Find where the given text appears and provide that cell's center as [X, Y] coordinate. 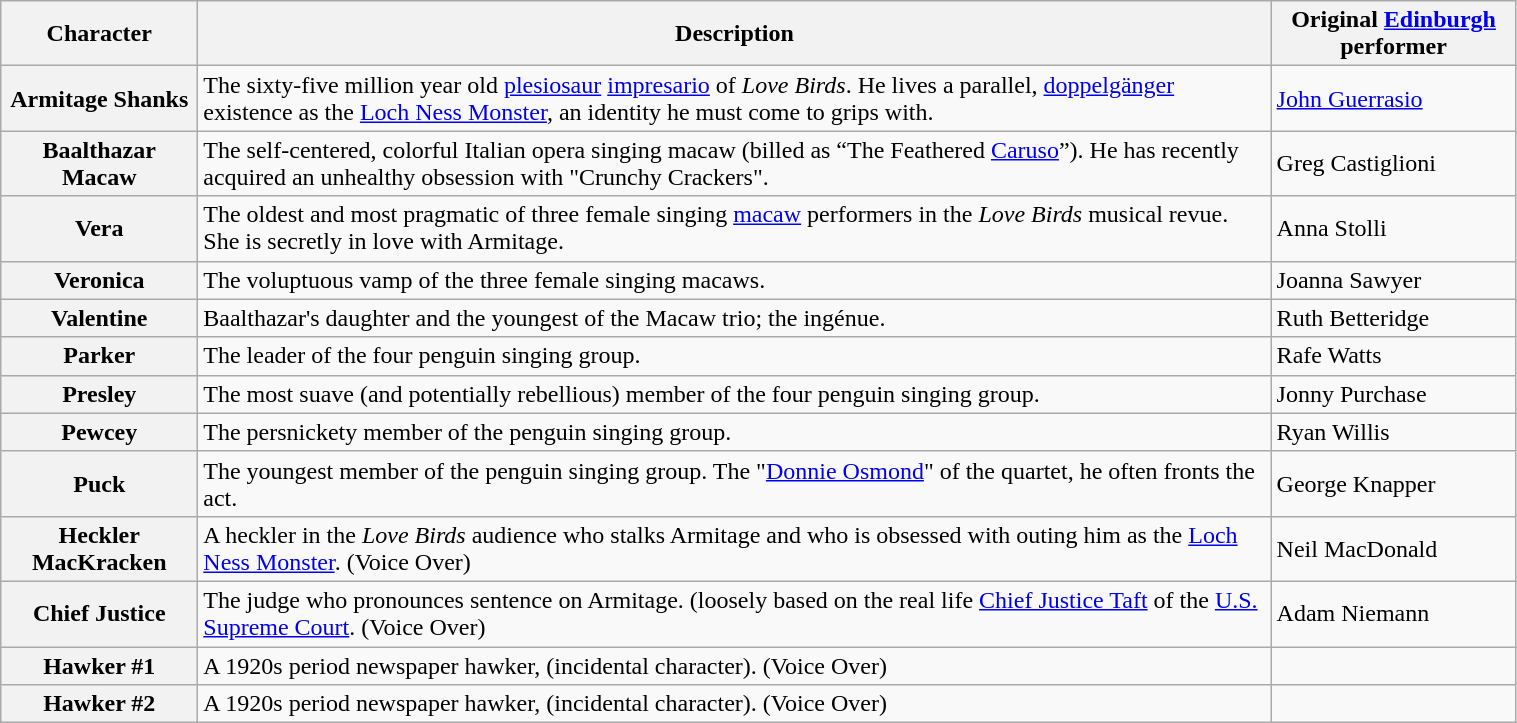
Baalthazar Macaw [100, 164]
Description [734, 34]
Hawker #1 [100, 665]
Hawker #2 [100, 704]
The persnickety member of the penguin singing group. [734, 432]
Joanna Sawyer [1394, 280]
Chief Justice [100, 614]
Veronica [100, 280]
Parker [100, 356]
Heckler MacKracken [100, 548]
Armitage Shanks [100, 98]
Original Edinburgh performer [1394, 34]
Character [100, 34]
George Knapper [1394, 484]
Anna Stolli [1394, 228]
Ryan Willis [1394, 432]
The most suave (and potentially rebellious) member of the four penguin singing group. [734, 394]
Valentine [100, 318]
Presley [100, 394]
Jonny Purchase [1394, 394]
Neil MacDonald [1394, 548]
Puck [100, 484]
The voluptuous vamp of the three female singing macaws. [734, 280]
John Guerrasio [1394, 98]
A heckler in the Love Birds audience who stalks Armitage and who is obsessed with outing him as the Loch Ness Monster. (Voice Over) [734, 548]
Adam Niemann [1394, 614]
The youngest member of the penguin singing group. The "Donnie Osmond" of the quartet, he often fronts the act. [734, 484]
Ruth Betteridge [1394, 318]
Vera [100, 228]
Baalthazar's daughter and the youngest of the Macaw trio; the ingénue. [734, 318]
The oldest and most pragmatic of three female singing macaw performers in the Love Birds musical revue. She is secretly in love with Armitage. [734, 228]
Pewcey [100, 432]
Rafe Watts [1394, 356]
The leader of the four penguin singing group. [734, 356]
The judge who pronounces sentence on Armitage. (loosely based on the real life Chief Justice Taft of the U.S. Supreme Court. (Voice Over) [734, 614]
Greg Castiglioni [1394, 164]
